Detect which cell encompasses the target text, then output its [X, Y] center coordinate. 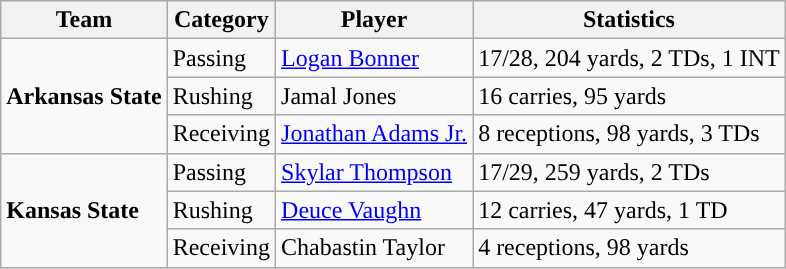
Jamal Jones [374, 96]
Logan Bonner [374, 58]
Kansas State [84, 210]
Team [84, 20]
8 receptions, 98 yards, 3 TDs [630, 134]
17/29, 259 yards, 2 TDs [630, 172]
Skylar Thompson [374, 172]
16 carries, 95 yards [630, 96]
12 carries, 47 yards, 1 TD [630, 210]
4 receptions, 98 yards [630, 248]
17/28, 204 yards, 2 TDs, 1 INT [630, 58]
Statistics [630, 20]
Chabastin Taylor [374, 248]
Deuce Vaughn [374, 210]
Player [374, 20]
Category [221, 20]
Arkansas State [84, 96]
Jonathan Adams Jr. [374, 134]
